Identify which cell holds the provided text, then report its (x, y) central coordinate. 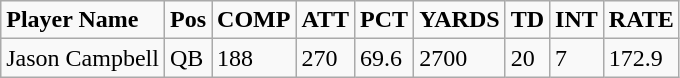
RATE (641, 20)
Pos (188, 20)
188 (254, 58)
2700 (460, 58)
YARDS (460, 20)
7 (577, 58)
QB (188, 58)
172.9 (641, 58)
Jason Campbell (83, 58)
270 (326, 58)
ATT (326, 20)
INT (577, 20)
69.6 (384, 58)
COMP (254, 20)
PCT (384, 20)
Player Name (83, 20)
TD (527, 20)
20 (527, 58)
